Return [X, Y] of the center of cell containing provided text 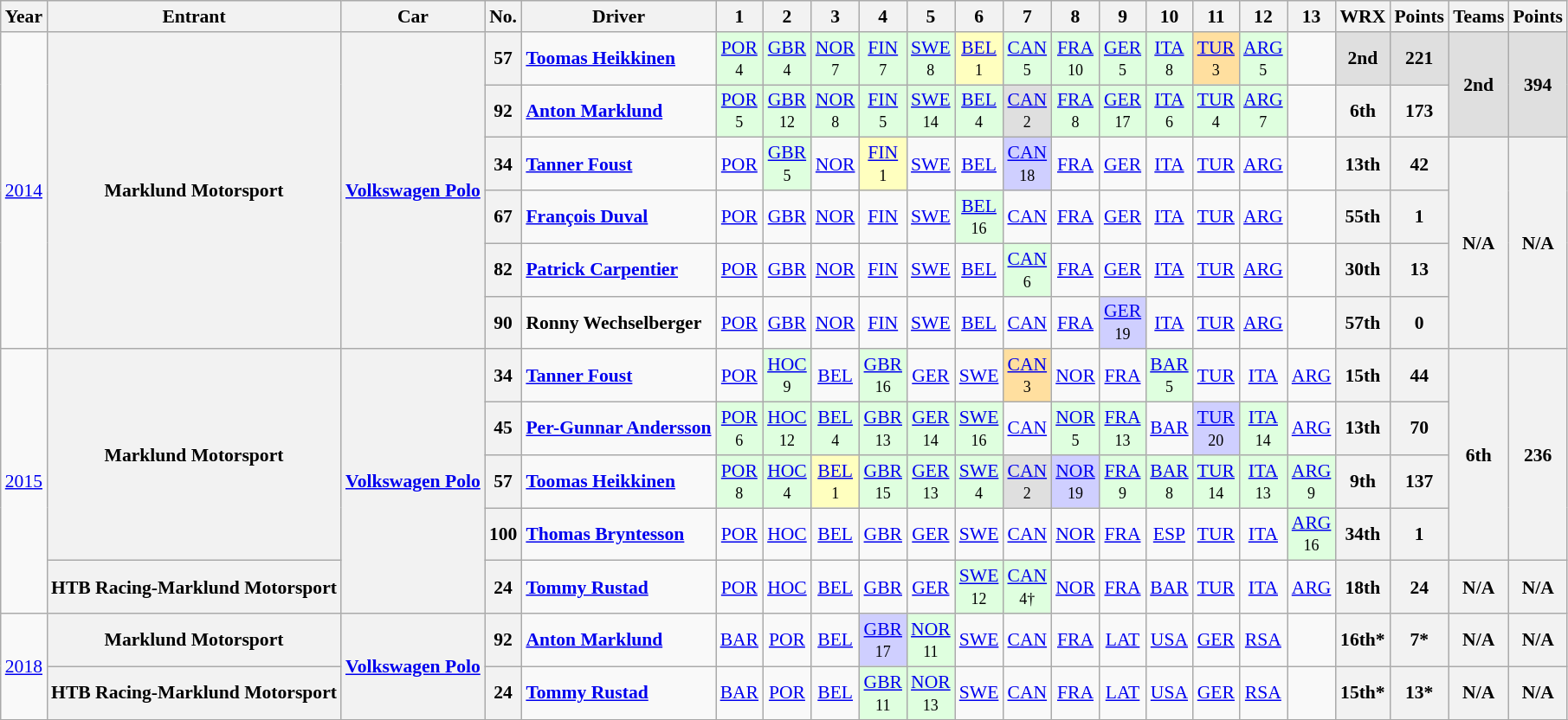
NOR8 [836, 111]
6 [979, 16]
GER17 [1122, 111]
236 [1538, 455]
TUR20 [1216, 429]
82 [504, 270]
CAN5 [1027, 59]
Patrick Carpentier [618, 270]
FIN5 [883, 111]
GER13 [931, 481]
NOR5 [1075, 429]
Year [24, 16]
ARG9 [1312, 481]
NOR19 [1075, 481]
10 [1169, 16]
Car [413, 16]
ITA8 [1169, 59]
ARG7 [1263, 111]
WRX [1363, 16]
8 [1075, 16]
CAN6 [1027, 270]
GBR15 [883, 481]
No. [504, 16]
HOC12 [787, 429]
CAN4† [1027, 587]
GBR17 [883, 640]
TUR3 [1216, 59]
7* [1419, 640]
ITA13 [1263, 481]
POR8 [739, 481]
FIN1 [883, 164]
NOR7 [836, 59]
2015 [24, 482]
HOC4 [787, 481]
34th [1363, 535]
67 [504, 216]
30th [1363, 270]
GBR5 [787, 164]
221 [1419, 59]
GER14 [931, 429]
ARG5 [1263, 59]
9th [1363, 481]
GER5 [1122, 59]
3 [836, 16]
2014 [24, 190]
15th [1363, 376]
9 [1122, 16]
SWE16 [979, 429]
TUR14 [1216, 481]
7 [1027, 16]
42 [1419, 164]
Ronny Wechselberger [618, 322]
Teams [1479, 16]
45 [504, 429]
FRA13 [1122, 429]
394 [1538, 85]
GER19 [1122, 322]
ARG16 [1312, 535]
FRA10 [1075, 59]
CAN18 [1027, 164]
Per-Gunnar Andersson [618, 429]
POR5 [739, 111]
57th [1363, 322]
15th* [1363, 692]
173 [1419, 111]
2 [787, 16]
NOR13 [931, 692]
55th [1363, 216]
Thomas Bryntesson [618, 535]
70 [1419, 429]
137 [1419, 481]
SWE14 [931, 111]
12 [1263, 16]
BEL16 [979, 216]
FRA8 [1075, 111]
CAN3 [1027, 376]
SWE4 [979, 481]
BAR8 [1169, 481]
FRA9 [1122, 481]
HOC9 [787, 376]
ITA6 [1169, 111]
100 [504, 535]
GBR11 [883, 692]
POR6 [739, 429]
5 [931, 16]
POR4 [739, 59]
Entrant [194, 16]
GBR13 [883, 429]
SWE8 [931, 59]
François Duval [618, 216]
13* [1419, 692]
18th [1363, 587]
TUR4 [1216, 111]
GBR12 [787, 111]
44 [1419, 376]
BAR5 [1169, 376]
FIN7 [883, 59]
11 [1216, 16]
0 [1419, 322]
Driver [618, 16]
4 [883, 16]
90 [504, 322]
GBR4 [787, 59]
NOR11 [931, 640]
16th* [1363, 640]
2018 [24, 666]
SWE12 [979, 587]
GBR16 [883, 376]
ITA14 [1263, 429]
ESP [1169, 535]
